Return the (x, y) coordinate for the center point of the cell that contains the specified text.  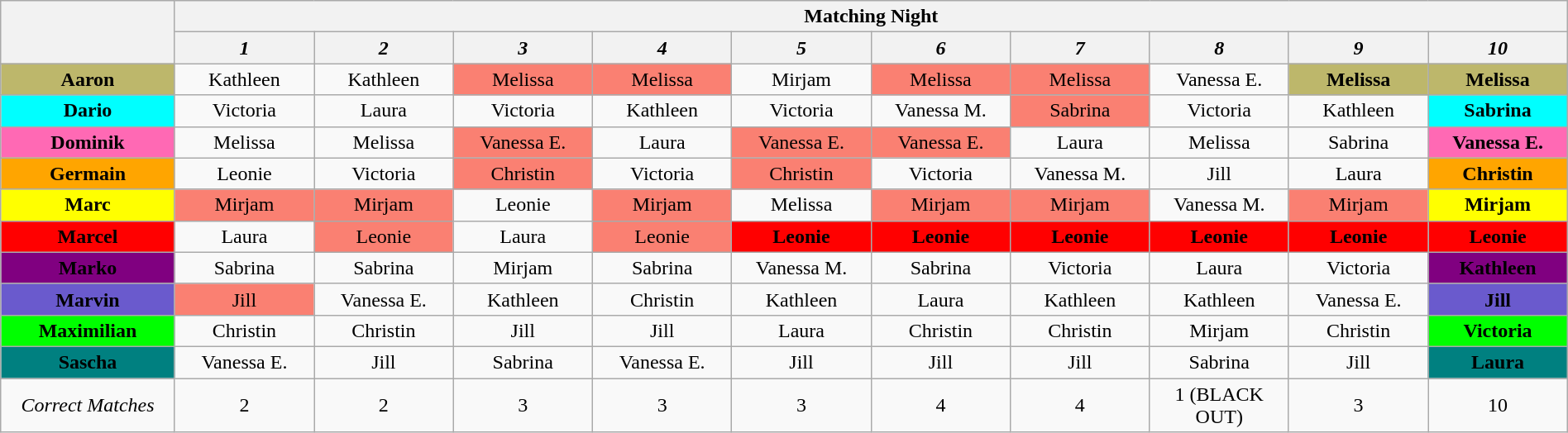
Marko (88, 268)
5 (801, 48)
9 (1358, 48)
8 (1219, 48)
Marcel (88, 236)
Matching Night (871, 17)
Correct Matches (88, 405)
Marvin (88, 299)
Aaron (88, 79)
6 (940, 48)
Marc (88, 205)
Dominik (88, 142)
1 (BLACK OUT) (1219, 405)
Dario (88, 111)
1 (244, 48)
Germain (88, 174)
7 (1080, 48)
Sascha (88, 362)
Maximilian (88, 331)
